Locate the cell with the specified text and output its (X, Y) center coordinate. 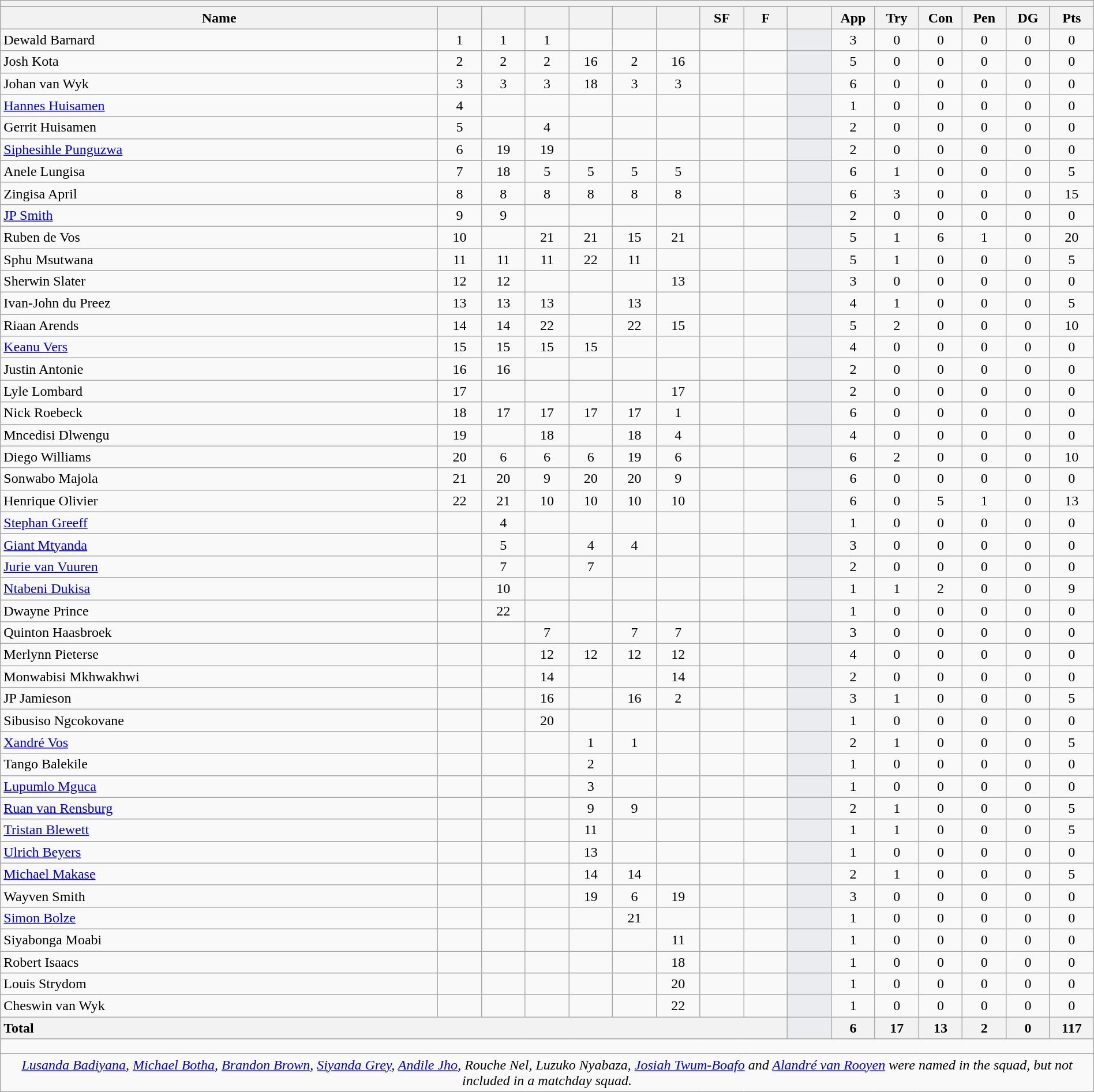
Johan van Wyk (219, 84)
Zingisa April (219, 193)
Riaan Arends (219, 325)
JP Smith (219, 215)
Merlynn Pieterse (219, 655)
Sonwabo Majola (219, 479)
Lupumlo Mguca (219, 786)
Hannes Huisamen (219, 106)
Nick Roebeck (219, 413)
Anele Lungisa (219, 171)
Name (219, 18)
SF (722, 18)
Sphu Msutwana (219, 259)
Jurie van Vuuren (219, 566)
Stephan Greeff (219, 523)
Cheswin van Wyk (219, 1006)
Ntabeni Dukisa (219, 588)
Pen (984, 18)
Sibusiso Ngcokovane (219, 721)
Robert Isaacs (219, 962)
Monwabisi Mkhwakhwi (219, 677)
Xandré Vos (219, 742)
Gerrit Huisamen (219, 127)
Quinton Haasbroek (219, 633)
Dewald Barnard (219, 40)
Simon Bolze (219, 918)
Dwayne Prince (219, 611)
Con (941, 18)
Henrique Olivier (219, 501)
JP Jamieson (219, 699)
Josh Kota (219, 62)
Louis Strydom (219, 984)
Try (897, 18)
DG (1028, 18)
Ruben de Vos (219, 237)
Michael Makase (219, 874)
117 (1071, 1028)
Lyle Lombard (219, 391)
Siyabonga Moabi (219, 940)
Ruan van Rensburg (219, 808)
Giant Mtyanda (219, 545)
App (853, 18)
Wayven Smith (219, 896)
Justin Antonie (219, 369)
Ivan-John du Preez (219, 303)
Mncedisi Dlwengu (219, 435)
Ulrich Beyers (219, 852)
Siphesihle Punguzwa (219, 149)
Tango Balekile (219, 764)
Diego Williams (219, 457)
F (766, 18)
Tristan Blewett (219, 830)
Total (394, 1028)
Sherwin Slater (219, 282)
Pts (1071, 18)
Keanu Vers (219, 347)
